Return the [x, y] coordinate for the center point of the cell that contains the specified text.  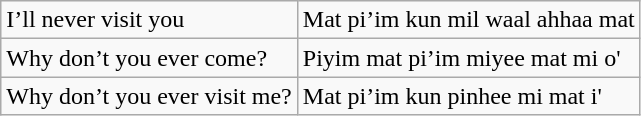
Why don’t you ever visit me? [150, 96]
I’ll never visit you [150, 20]
Mat pi’im kun pinhee mi mat i' [468, 96]
Mat pi’im kun mil waal ahhaa mat [468, 20]
Why don’t you ever come? [150, 58]
Piyim mat pi’im miyee mat mi o' [468, 58]
